For the text-containing cell, return its midpoint in (x, y) coordinate format. 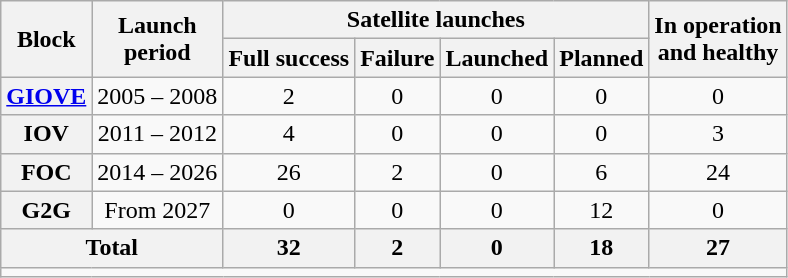
Failure (398, 58)
26 (289, 172)
18 (602, 248)
From 2027 (158, 210)
32 (289, 248)
Satellite launches (436, 20)
12 (602, 210)
Launched (497, 58)
FOC (46, 172)
24 (718, 172)
Block (46, 39)
3 (718, 134)
Full success (289, 58)
Launch period (158, 39)
27 (718, 248)
G2G (46, 210)
GIOVE (46, 96)
2014 – 2026 (158, 172)
2011 – 2012 (158, 134)
2005 – 2008 (158, 96)
Total (112, 248)
4 (289, 134)
6 (602, 172)
In operation and healthy (718, 39)
Planned (602, 58)
IOV (46, 134)
